Scan for the cell matching the given text and deliver its [x, y] coordinate at center. 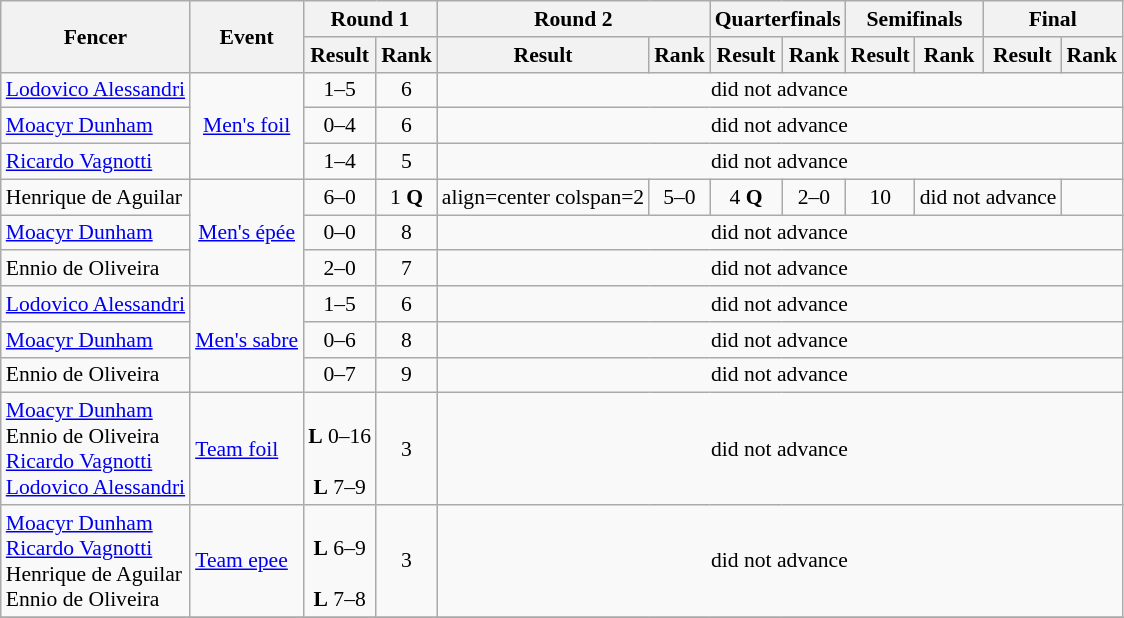
Final [1052, 19]
7 [406, 269]
Quarterfinals [778, 19]
Henrique de Aguilar [96, 197]
Men's épée [246, 232]
4 Q [746, 197]
6–0 [340, 197]
Moacyr Dunham Ricardo Vagnotti Henrique de Aguilar Ennio de Oliveira [96, 561]
Men's sabre [246, 340]
Team foil [246, 449]
L 0–16 L 7–9 [340, 449]
5 [406, 162]
Fencer [96, 36]
Team epee [246, 561]
Round 2 [574, 19]
0–4 [340, 126]
Men's foil [246, 126]
Moacyr Dunham Ennio de Oliveira Ricardo Vagnotti Lodovico Alessandri [96, 449]
Ricardo Vagnotti [96, 162]
0–6 [340, 340]
10 [880, 197]
0–0 [340, 233]
5–0 [680, 197]
Event [246, 36]
9 [406, 375]
L 6–9 L 7–8 [340, 561]
Round 1 [370, 19]
align=center colspan=2 [543, 197]
Semifinals [915, 19]
0–7 [340, 375]
1 Q [406, 197]
1–4 [340, 162]
